Output the [X, Y] coordinate of the center of the cell containing the given text.  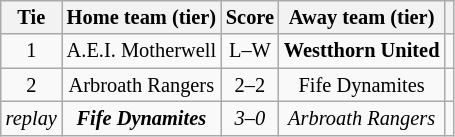
Away team (tier) [362, 17]
1 [32, 51]
L–W [250, 51]
replay [32, 118]
2 [32, 85]
3–0 [250, 118]
Westthorn United [362, 51]
A.E.I. Motherwell [142, 51]
Home team (tier) [142, 17]
Score [250, 17]
Tie [32, 17]
2–2 [250, 85]
